Output the [X, Y] coordinate of the center of the cell containing the given text.  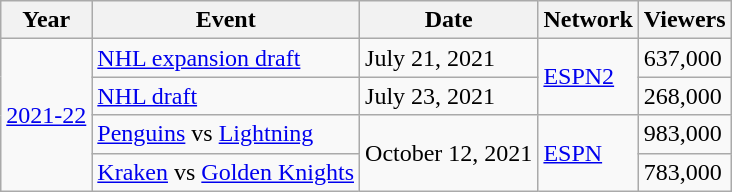
Event [226, 20]
983,000 [684, 134]
783,000 [684, 172]
Kraken vs Golden Knights [226, 172]
637,000 [684, 58]
July 21, 2021 [449, 58]
Network [588, 20]
Penguins vs Lightning [226, 134]
October 12, 2021 [449, 153]
NHL draft [226, 96]
Year [46, 20]
268,000 [684, 96]
ESPN [588, 153]
2021-22 [46, 115]
ESPN2 [588, 77]
July 23, 2021 [449, 96]
Viewers [684, 20]
NHL expansion draft [226, 58]
Date [449, 20]
